Capture the cell that displays the provided text and extract its (X, Y) central coordinate. 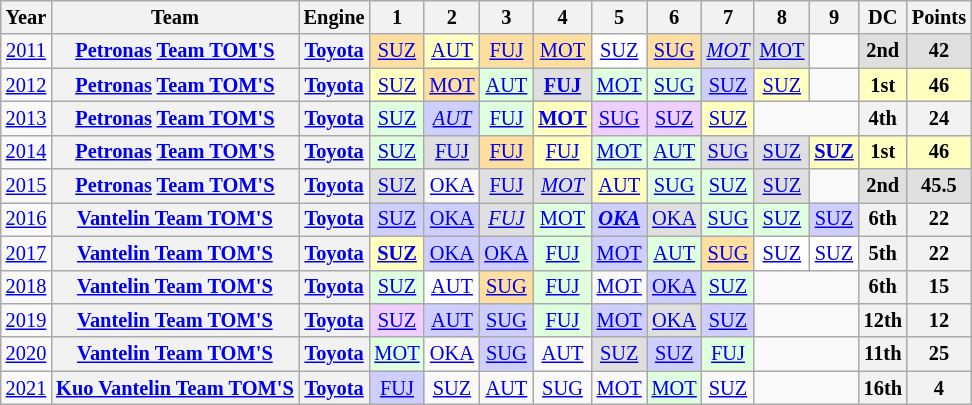
Year (26, 17)
2018 (26, 287)
1 (396, 17)
16th (883, 388)
12 (939, 320)
4th (883, 118)
2014 (26, 152)
2011 (26, 51)
2013 (26, 118)
2015 (26, 186)
2019 (26, 320)
DC (883, 17)
5 (620, 17)
42 (939, 51)
Kuo Vantelin Team TOM'S (174, 388)
3 (506, 17)
2017 (26, 253)
2 (452, 17)
7 (728, 17)
2021 (26, 388)
15 (939, 287)
11th (883, 354)
2020 (26, 354)
Engine (334, 17)
12th (883, 320)
5th (883, 253)
9 (834, 17)
6 (674, 17)
2012 (26, 85)
24 (939, 118)
25 (939, 354)
2016 (26, 219)
8 (782, 17)
45.5 (939, 186)
Team (174, 17)
Points (939, 17)
